Identify which cell holds the provided text, then report its [x, y] central coordinate. 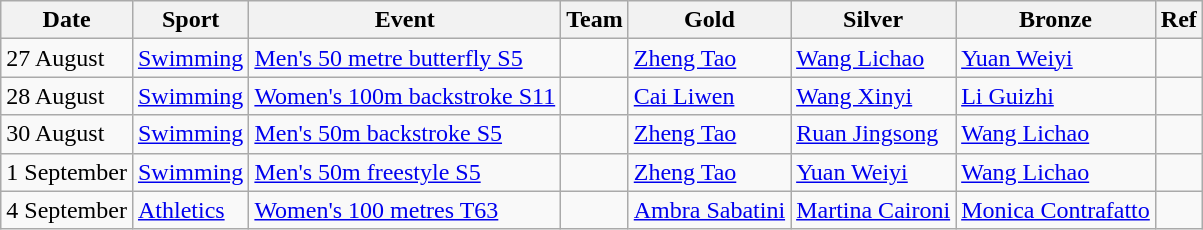
Ruan Jingsong [874, 134]
Ref [1178, 20]
Women's 100m backstroke S11 [405, 96]
Team [595, 20]
Bronze [1056, 20]
Li Guizhi [1056, 96]
Ambra Sabatini [709, 210]
Event [405, 20]
28 August [67, 96]
Men's 50m backstroke S5 [405, 134]
Cai Liwen [709, 96]
Wang Xinyi [874, 96]
Martina Caironi [874, 210]
Women's 100 metres T63 [405, 210]
30 August [67, 134]
Sport [190, 20]
Monica Contrafatto [1056, 210]
Silver [874, 20]
Men's 50m freestyle S5 [405, 172]
Men's 50 metre butterfly S5 [405, 58]
4 September [67, 210]
Gold [709, 20]
27 August [67, 58]
Athletics [190, 210]
1 September [67, 172]
Date [67, 20]
